Locate the cell with the specified text and output its (X, Y) center coordinate. 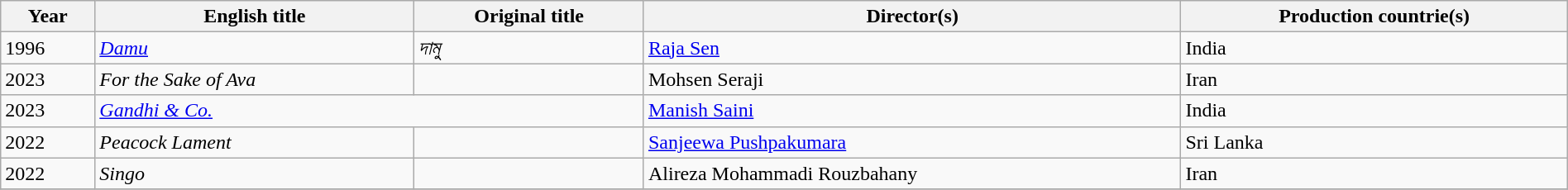
Production countrie(s) (1374, 17)
Gandhi & Co. (370, 111)
দামু (529, 48)
English title (255, 17)
Damu (255, 48)
Singo (255, 173)
Raja Sen (912, 48)
Mohsen Seraji (912, 79)
Director(s) (912, 17)
Peacock Lament (255, 142)
Sanjeewa Pushpakumara (912, 142)
Original title (529, 17)
Year (48, 17)
1996 (48, 48)
Alireza Mohammadi Rouzbahany (912, 173)
Manish Saini (912, 111)
For the Sake of Ava (255, 79)
Sri Lanka (1374, 142)
